Capture the cell that displays the provided text and extract its (X, Y) central coordinate. 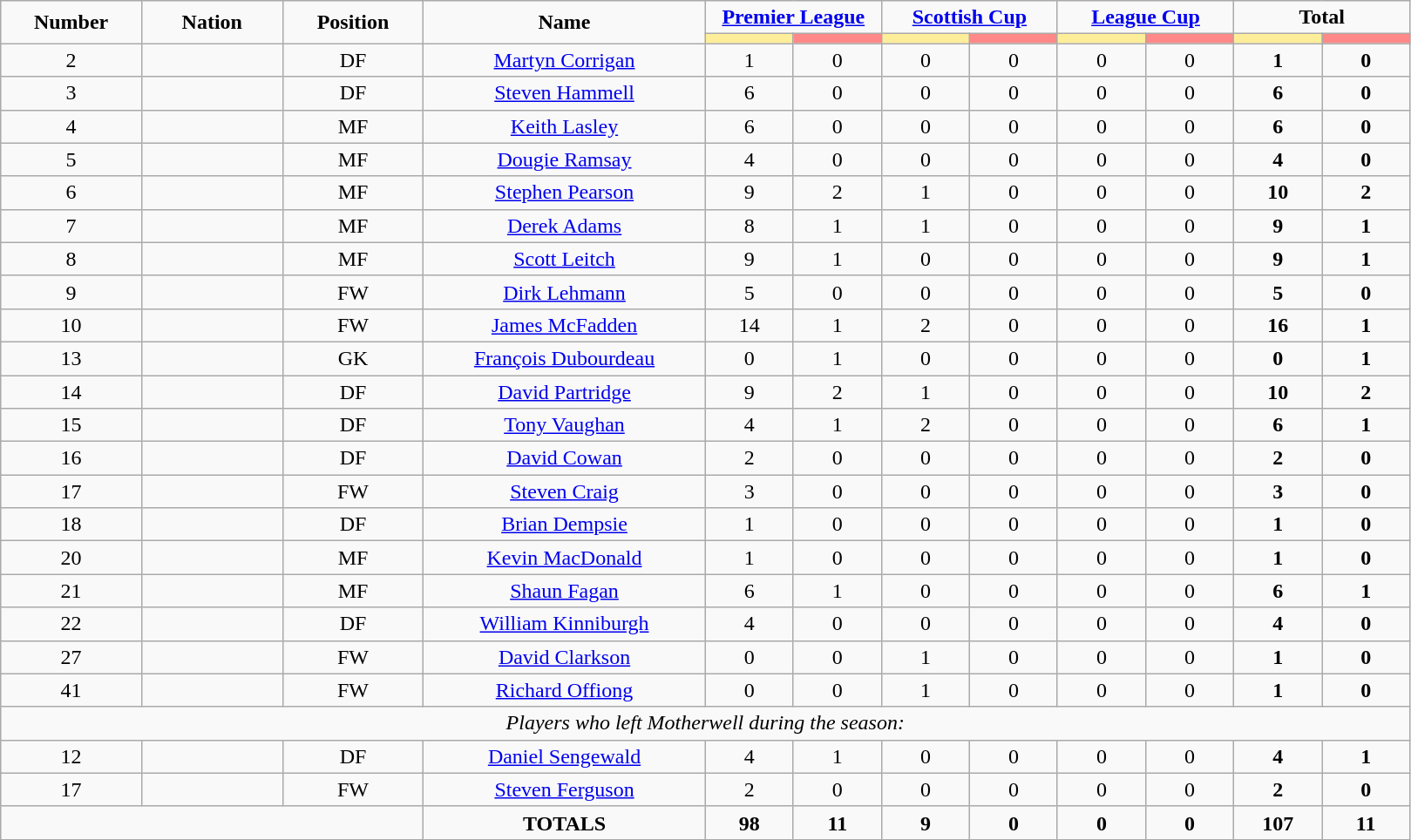
Nation (212, 23)
20 (71, 558)
Derek Adams (565, 226)
Kevin MacDonald (565, 558)
Tony Vaughan (565, 425)
Steven Ferguson (565, 789)
GK (353, 358)
12 (71, 756)
David Clarkson (565, 657)
Dougie Ramsay (565, 159)
League Cup (1145, 17)
Scottish Cup (969, 17)
William Kinniburgh (565, 624)
Position (353, 23)
15 (71, 425)
François Dubourdeau (565, 358)
Number (71, 23)
7 (71, 226)
Richard Offiong (565, 690)
Stephen Pearson (565, 193)
Martyn Corrigan (565, 60)
TOTALS (565, 823)
13 (71, 358)
David Partridge (565, 391)
18 (71, 525)
Daniel Sengewald (565, 756)
James McFadden (565, 325)
Dirk Lehmann (565, 292)
David Cowan (565, 458)
21 (71, 591)
Brian Dempsie (565, 525)
Total (1322, 17)
Steven Craig (565, 491)
Name (565, 23)
Premier League (793, 17)
Shaun Fagan (565, 591)
Scott Leitch (565, 259)
22 (71, 624)
Players who left Motherwell during the season: (706, 723)
98 (750, 823)
Steven Hammell (565, 93)
107 (1278, 823)
Keith Lasley (565, 126)
41 (71, 690)
27 (71, 657)
